Return (x, y) of the center of cell containing provided text 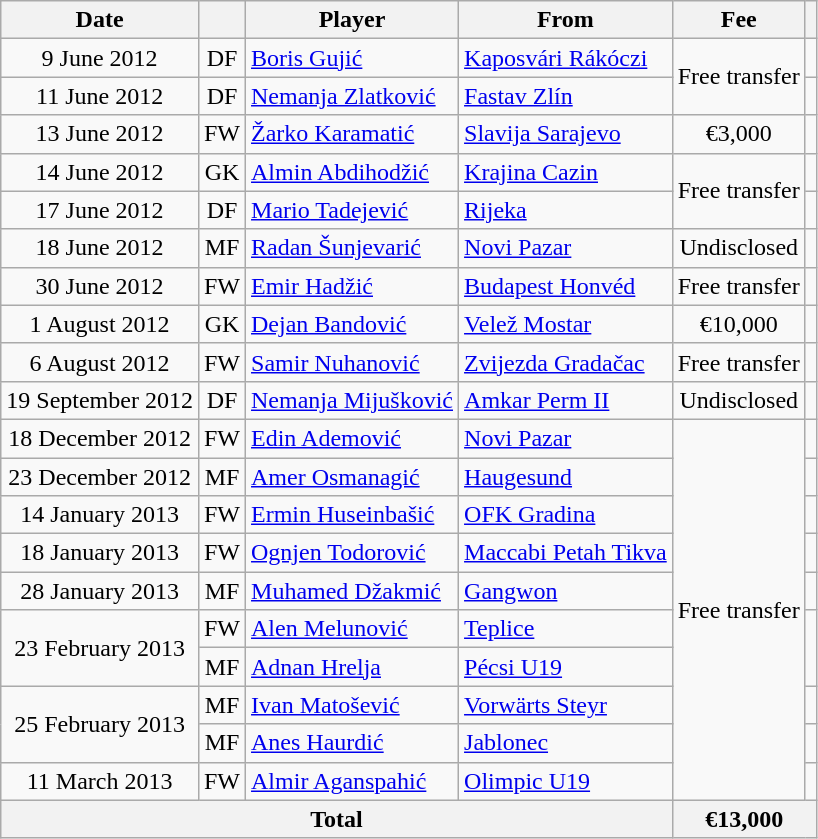
17 June 2012 (100, 210)
9 June 2012 (100, 58)
Zvijezda Gradačac (566, 362)
Slavija Sarajevo (566, 134)
Nemanja Zlatković (352, 96)
Radan Šunjevarić (352, 248)
Ermin Huseinbašić (352, 515)
14 January 2013 (100, 515)
Alen Melunović (352, 629)
€10,000 (738, 324)
6 August 2012 (100, 362)
30 June 2012 (100, 286)
Muhamed Džakmić (352, 591)
11 March 2013 (100, 781)
Anes Haurdić (352, 743)
Jablonec (566, 743)
23 December 2012 (100, 477)
Rijeka (566, 210)
19 September 2012 (100, 400)
Gangwon (566, 591)
Fee (738, 20)
25 February 2013 (100, 724)
Almir Aganspahić (352, 781)
Krajina Cazin (566, 172)
Žarko Karamatić (352, 134)
13 June 2012 (100, 134)
Amkar Perm II (566, 400)
Mario Tadejević (352, 210)
Edin Ademović (352, 438)
Nemanja Mijušković (352, 400)
Player (352, 20)
Adnan Hrelja (352, 667)
28 January 2013 (100, 591)
14 June 2012 (100, 172)
Haugesund (566, 477)
Vorwärts Steyr (566, 705)
Kaposvári Rákóczi (566, 58)
Samir Nuhanović (352, 362)
Fastav Zlín (566, 96)
Dejan Bandović (352, 324)
Total (336, 819)
Olimpic U19 (566, 781)
23 February 2013 (100, 648)
18 December 2012 (100, 438)
OFK Gradina (566, 515)
Pécsi U19 (566, 667)
Ivan Matošević (352, 705)
11 June 2012 (100, 96)
€13,000 (744, 819)
Ognjen Todorović (352, 553)
Boris Gujić (352, 58)
Velež Mostar (566, 324)
Date (100, 20)
Budapest Honvéd (566, 286)
18 June 2012 (100, 248)
Emir Hadžić (352, 286)
Maccabi Petah Tikva (566, 553)
Almin Abdihodžić (352, 172)
1 August 2012 (100, 324)
From (566, 20)
Teplice (566, 629)
Amer Osmanagić (352, 477)
€3,000 (738, 134)
18 January 2013 (100, 553)
